Return the (x, y) coordinate for the center point of the cell that contains the specified text.  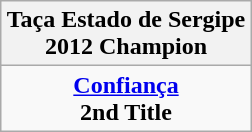
Confiança2nd Title (126, 98)
Taça Estado de Sergipe2012 Champion (126, 34)
